For the text-containing cell, return its midpoint in [X, Y] coordinate format. 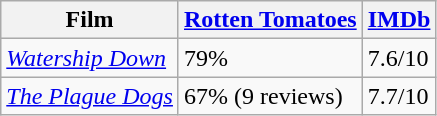
7.6/10 [399, 58]
79% [270, 58]
7.7/10 [399, 96]
IMDb [399, 20]
Watership Down [90, 58]
Film [90, 20]
67% (9 reviews) [270, 96]
Rotten Tomatoes [270, 20]
The Plague Dogs [90, 96]
